Determine the [x, y] coordinate at the center of the cell enclosing the given text.  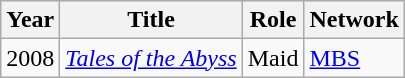
Network [354, 20]
MBS [354, 58]
2008 [30, 58]
Maid [273, 58]
Title [151, 20]
Role [273, 20]
Year [30, 20]
Tales of the Abyss [151, 58]
